Pinpoint the cell where the given text exists, returning its (x, y) midpoint coordinate. 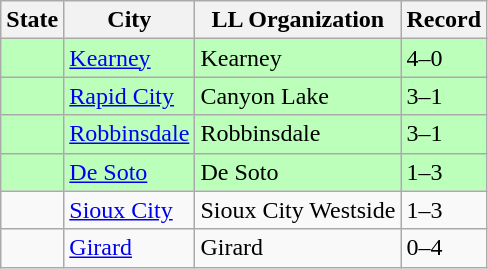
Canyon Lake (298, 96)
City (130, 20)
0–4 (444, 248)
4–0 (444, 58)
Sioux City Westside (298, 210)
State (32, 20)
Rapid City (130, 96)
Sioux City (130, 210)
LL Organization (298, 20)
Record (444, 20)
